Identify which cell holds the provided text, then report its (X, Y) central coordinate. 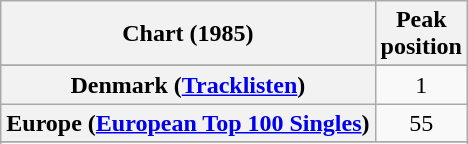
Europe (European Top 100 Singles) (188, 123)
1 (421, 85)
Peakposition (421, 34)
Chart (1985) (188, 34)
55 (421, 123)
Denmark (Tracklisten) (188, 85)
